Provide the (X, Y) coordinate of the cell's center where the given text is located.  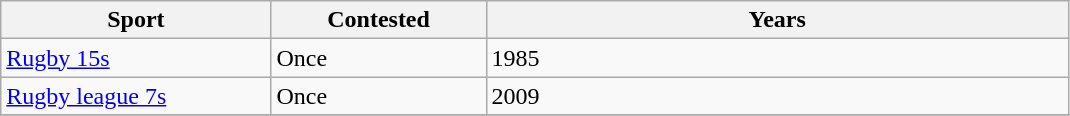
Rugby 15s (136, 58)
Rugby league 7s (136, 96)
Sport (136, 20)
2009 (777, 96)
Years (777, 20)
Contested (378, 20)
1985 (777, 58)
